Extract the (x, y) coordinate from the center of the cell holding the provided text.  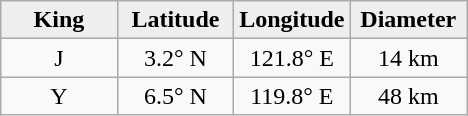
121.8° E (292, 58)
Longitude (292, 20)
119.8° E (292, 96)
Latitude (175, 20)
14 km (408, 58)
3.2° N (175, 58)
Y (59, 96)
Diameter (408, 20)
King (59, 20)
6.5° N (175, 96)
J (59, 58)
48 km (408, 96)
